Locate the cell with the specified text and output its (X, Y) center coordinate. 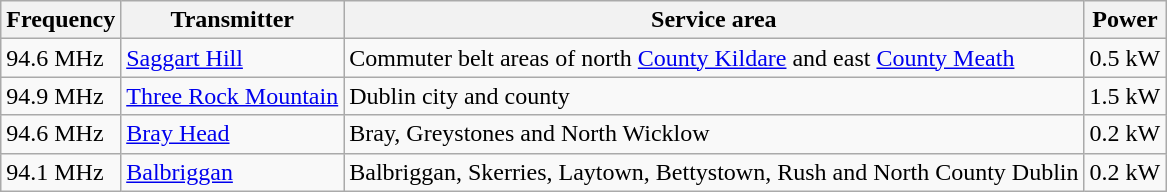
94.9 MHz (61, 96)
Power (1125, 20)
Commuter belt areas of north County Kildare and east County Meath (714, 58)
Frequency (61, 20)
Balbriggan (232, 172)
Dublin city and county (714, 96)
Bray, Greystones and North Wicklow (714, 134)
Service area (714, 20)
Bray Head (232, 134)
94.1 MHz (61, 172)
Three Rock Mountain (232, 96)
Balbriggan, Skerries, Laytown, Bettystown, Rush and North County Dublin (714, 172)
0.5 kW (1125, 58)
Transmitter (232, 20)
1.5 kW (1125, 96)
Saggart Hill (232, 58)
